Pinpoint the cell where the given text exists, returning its [x, y] midpoint coordinate. 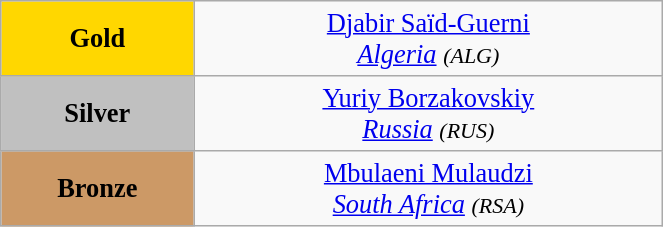
Yuriy BorzakovskiyRussia (RUS) [428, 112]
Mbulaeni MulaudziSouth Africa (RSA) [428, 188]
Silver [98, 112]
Djabir Saïd-GuerniAlgeria (ALG) [428, 38]
Bronze [98, 188]
Gold [98, 38]
